Locate the cell with the specified text and output its (X, Y) center coordinate. 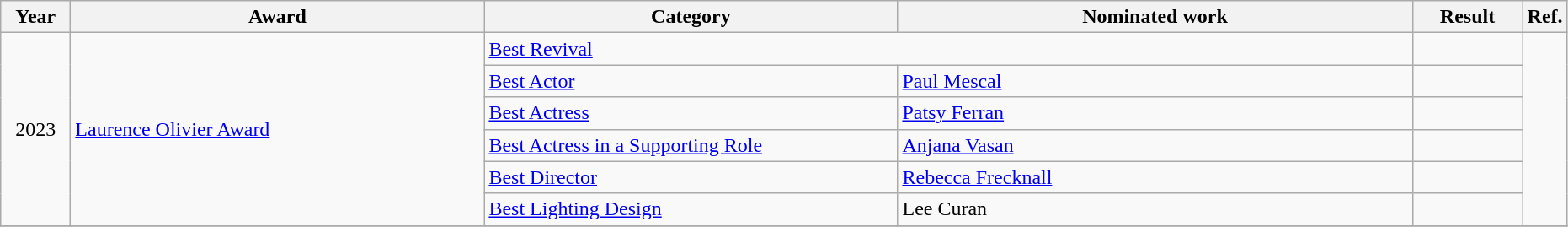
Best Actress (691, 113)
Best Revival (948, 49)
Lee Curan (1155, 209)
Patsy Ferran (1155, 113)
Result (1467, 17)
2023 (35, 129)
Paul Mescal (1155, 81)
Year (35, 17)
Award (278, 17)
Laurence Olivier Award (278, 129)
Best Director (691, 177)
Rebecca Frecknall (1155, 177)
Best Lighting Design (691, 209)
Best Actor (691, 81)
Anjana Vasan (1155, 145)
Nominated work (1155, 17)
Ref. (1544, 17)
Best Actress in a Supporting Role (691, 145)
Category (691, 17)
